Scan for the cell matching the given text and deliver its (X, Y) coordinate at center. 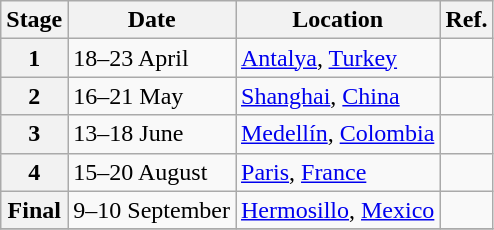
2 (34, 96)
Final (34, 210)
3 (34, 134)
15–20 August (152, 172)
Ref. (466, 20)
Location (338, 20)
16–21 May (152, 96)
9–10 September (152, 210)
Hermosillo, Mexico (338, 210)
13–18 June (152, 134)
Medellín, Colombia (338, 134)
Shanghai, China (338, 96)
Stage (34, 20)
Antalya, Turkey (338, 58)
18–23 April (152, 58)
Paris, France (338, 172)
4 (34, 172)
1 (34, 58)
Date (152, 20)
